Determine the (x, y) coordinate at the center of the cell enclosing the given text.  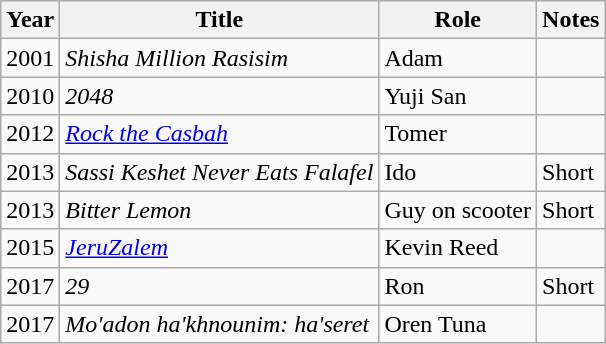
Yuji San (458, 96)
Ron (458, 286)
Sassi Keshet Never Eats Falafel (220, 172)
Year (30, 20)
JeruZalem (220, 248)
Mo'adon ha'khnounim: ha'seret (220, 324)
29 (220, 286)
Tomer (458, 134)
Oren Tuna (458, 324)
Title (220, 20)
Ido (458, 172)
Role (458, 20)
2010 (30, 96)
2012 (30, 134)
Guy on scooter (458, 210)
Bitter Lemon (220, 210)
Adam (458, 58)
2001 (30, 58)
Notes (571, 20)
Kevin Reed (458, 248)
Shisha Million Rasisim (220, 58)
2048 (220, 96)
2015 (30, 248)
Rock the Casbah (220, 134)
